Determine the (X, Y) coordinate at the center of the cell enclosing the given text.  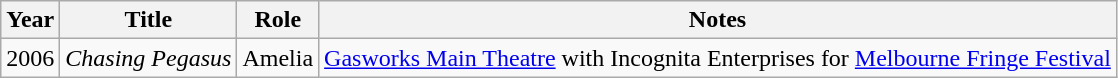
Title (148, 20)
Chasing Pegasus (148, 58)
Year (30, 20)
Gasworks Main Theatre with Incognita Enterprises for Melbourne Fringe Festival (718, 58)
2006 (30, 58)
Amelia (278, 58)
Role (278, 20)
Notes (718, 20)
